Scan for the cell matching the given text and deliver its [X, Y] coordinate at center. 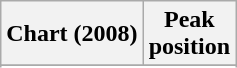
Chart (2008) [72, 34]
Peakposition [189, 34]
